Extract the (x, y) coordinate from the center of the cell holding the provided text.  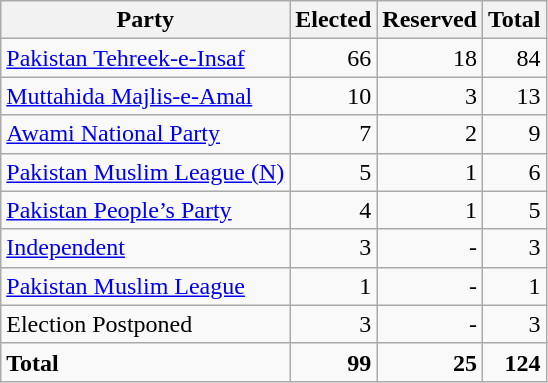
Independent (146, 248)
Pakistan Muslim League (146, 286)
9 (515, 134)
10 (334, 96)
84 (515, 58)
Pakistan Tehreek-e-Insaf (146, 58)
Reserved (430, 20)
Pakistan People’s Party (146, 210)
66 (334, 58)
7 (334, 134)
99 (334, 362)
Party (146, 20)
Election Postponed (146, 324)
6 (515, 172)
Pakistan Muslim League (N) (146, 172)
Muttahida Majlis-e-Amal (146, 96)
25 (430, 362)
Awami National Party (146, 134)
4 (334, 210)
2 (430, 134)
124 (515, 362)
18 (430, 58)
Elected (334, 20)
13 (515, 96)
